Scan for the cell matching the given text and deliver its [x, y] coordinate at center. 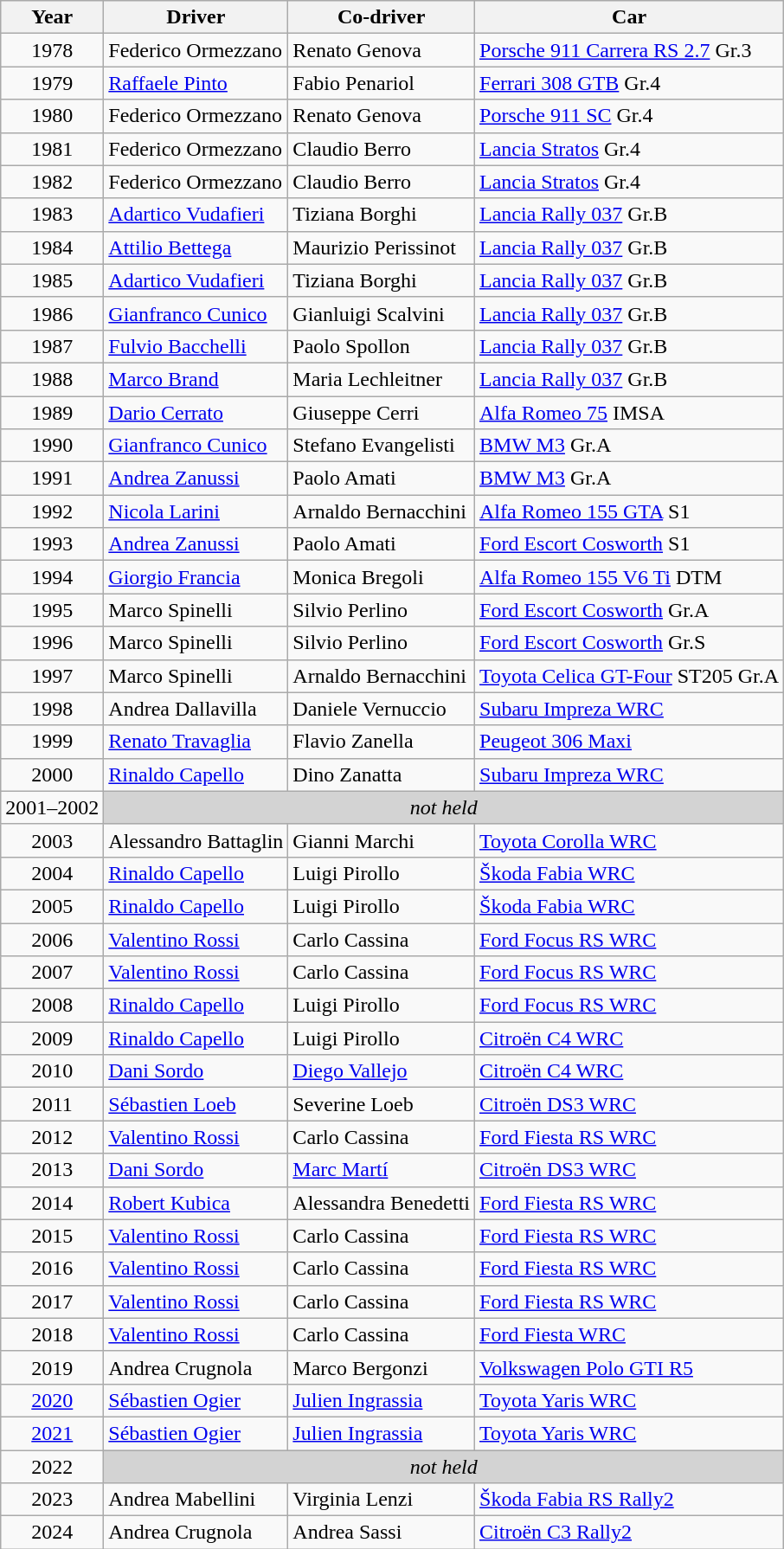
Alfa Romeo 155 V6 Ti DTM [630, 577]
Toyota Celica GT-Four ST205 Gr.A [630, 676]
1999 [52, 742]
1991 [52, 479]
1996 [52, 643]
1987 [52, 346]
Alessandro Battaglin [196, 840]
Ford Escort Cosworth Gr.S [630, 643]
Alfa Romeo 75 IMSA [630, 413]
2023 [52, 1500]
Co-driver [382, 17]
Ford Escort Cosworth S1 [630, 544]
1990 [52, 446]
Alfa Romeo 155 GTA S1 [630, 511]
Virginia Lenzi [382, 1500]
Marc Martí [382, 1170]
Giorgio Francia [196, 577]
Dario Cerrato [196, 413]
1983 [52, 215]
1997 [52, 676]
2011 [52, 1104]
Marco Brand [196, 379]
1981 [52, 149]
Peugeot 306 Maxi [630, 742]
Raffaele Pinto [196, 83]
2015 [52, 1236]
2004 [52, 873]
Ford Escort Cosworth Gr.A [630, 610]
1979 [52, 83]
Porsche 911 SC Gr.4 [630, 116]
2003 [52, 840]
2013 [52, 1170]
Car [630, 17]
2020 [52, 1400]
1988 [52, 379]
1993 [52, 544]
2001–2002 [52, 807]
1998 [52, 709]
1994 [52, 577]
Marco Bergonzi [382, 1367]
2006 [52, 939]
2010 [52, 1071]
Dino Zanatta [382, 774]
Fabio Penariol [382, 83]
1980 [52, 116]
Renato Travaglia [196, 742]
Porsche 911 Carrera RS 2.7 Gr.3 [630, 50]
1982 [52, 182]
1985 [52, 280]
1986 [52, 313]
1984 [52, 247]
Andrea Dallavilla [196, 709]
Ferrari 308 GTB Gr.4 [630, 83]
Diego Vallejo [382, 1071]
Monica Bregoli [382, 577]
2019 [52, 1367]
2000 [52, 774]
2012 [52, 1137]
Andrea Mabellini [196, 1500]
Gianni Marchi [382, 840]
2016 [52, 1269]
Maria Lechleitner [382, 379]
2009 [52, 1038]
Ford Fiesta WRC [630, 1334]
Gianluigi Scalvini [382, 313]
1995 [52, 610]
2024 [52, 1533]
Driver [196, 17]
Giuseppe Cerri [382, 413]
2021 [52, 1433]
2007 [52, 973]
Paolo Spollon [382, 346]
Nicola Larini [196, 511]
Sébastien Loeb [196, 1104]
Maurizio Perissinot [382, 247]
2014 [52, 1203]
1989 [52, 413]
Alessandra Benedetti [382, 1203]
2017 [52, 1302]
Fulvio Bacchelli [196, 346]
Andrea Sassi [382, 1533]
Toyota Corolla WRC [630, 840]
Volkswagen Polo GTI R5 [630, 1367]
Citroën C3 Rally2 [630, 1533]
Year [52, 17]
2005 [52, 906]
2018 [52, 1334]
1992 [52, 511]
Stefano Evangelisti [382, 446]
Robert Kubica [196, 1203]
1978 [52, 50]
2022 [52, 1467]
Attilio Bettega [196, 247]
Severine Loeb [382, 1104]
Flavio Zanella [382, 742]
2008 [52, 1006]
Daniele Vernuccio [382, 709]
Škoda Fabia RS Rally2 [630, 1500]
